Return the (X, Y) coordinate for the center point of the cell that contains the specified text.  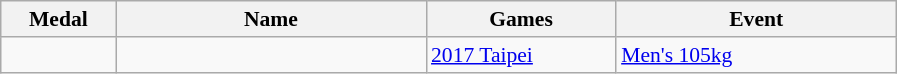
Event (756, 19)
2017 Taipei (521, 55)
Men's 105kg (756, 55)
Name (271, 19)
Medal (58, 19)
Games (521, 19)
